Output the (X, Y) coordinate of the center of the cell containing the given text.  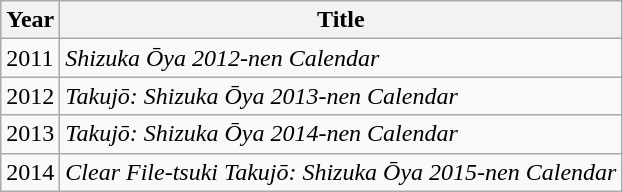
Title (341, 20)
2014 (30, 172)
Year (30, 20)
2012 (30, 96)
Takujō: Shizuka Ōya 2014-nen Calendar (341, 134)
Shizuka Ōya 2012-nen Calendar (341, 58)
Clear File-tsuki Takujō: Shizuka Ōya 2015-nen Calendar (341, 172)
2013 (30, 134)
2011 (30, 58)
Takujō: Shizuka Ōya 2013-nen Calendar (341, 96)
